For the text-containing cell, return its midpoint in [x, y] coordinate format. 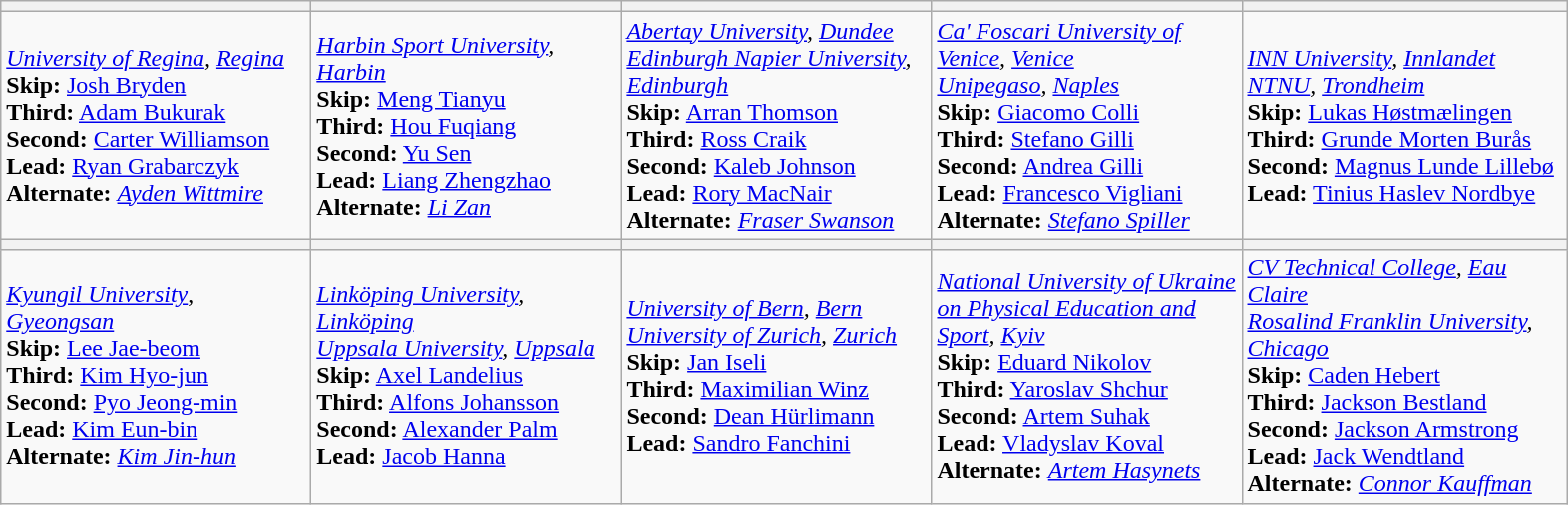
INN University, Innlandet NTNU, TrondheimSkip: Lukas Høstmælingen Third: Grunde Morten Burås Second: Magnus Lunde Lillebø Lead: Tinius Haslev Nordbye [1404, 126]
Linköping University, Linköping Uppsala University, UppsalaSkip: Axel Landelius Third: Alfons Johansson Second: Alexander Palm Lead: Jacob Hanna [467, 376]
Harbin Sport University, HarbinSkip: Meng Tianyu Third: Hou Fuqiang Second: Yu Sen Lead: Liang Zhengzhao Alternate: Li Zan [467, 126]
University of Regina, ReginaSkip: Josh Bryden Third: Adam Bukurak Second: Carter Williamson Lead: Ryan Grabarczyk Alternate: Ayden Wittmire [156, 126]
Kyungil University, GyeongsanSkip: Lee Jae-beom Third: Kim Hyo-jun Second: Pyo Jeong-min Lead: Kim Eun-bin Alternate: Kim Jin-hun [156, 376]
University of Bern, Bern University of Zurich, ZurichSkip: Jan Iseli Third: Maximilian Winz Second: Dean Hürlimann Lead: Sandro Fanchini [776, 376]
